From the cell containing the given text, extract its center point as [x, y] coordinate. 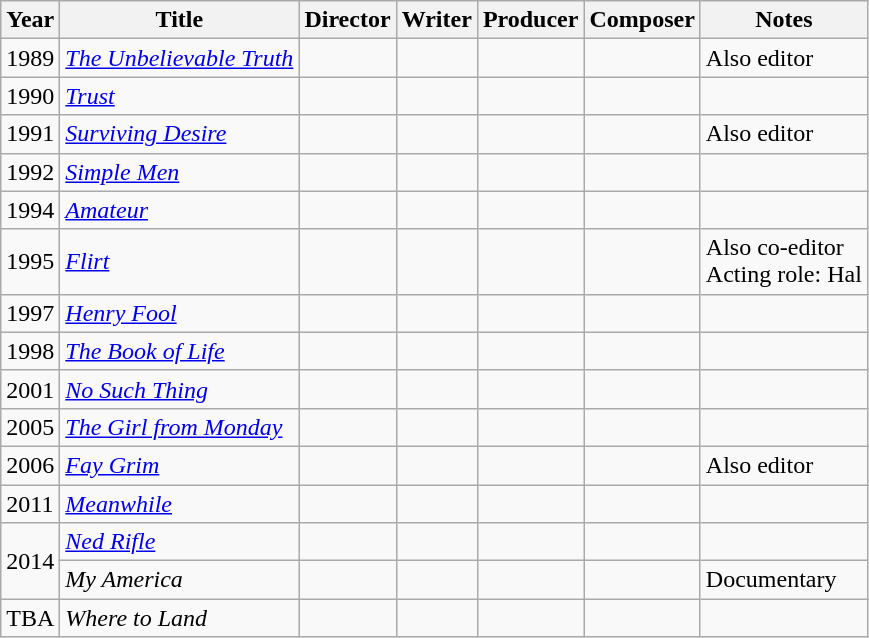
The Girl from Monday [180, 427]
1994 [30, 210]
Flirt [180, 262]
My America [180, 580]
TBA [30, 618]
Ned Rifle [180, 542]
1995 [30, 262]
1991 [30, 134]
Where to Land [180, 618]
Also co-editorActing role: Hal [784, 262]
Composer [642, 20]
2011 [30, 503]
2014 [30, 561]
The Unbelievable Truth [180, 58]
Writer [436, 20]
Title [180, 20]
2005 [30, 427]
No Such Thing [180, 389]
Henry Fool [180, 313]
2006 [30, 465]
2001 [30, 389]
Producer [530, 20]
1998 [30, 351]
The Book of Life [180, 351]
1997 [30, 313]
Year [30, 20]
Documentary [784, 580]
Notes [784, 20]
Trust [180, 96]
1990 [30, 96]
Surviving Desire [180, 134]
1989 [30, 58]
Meanwhile [180, 503]
1992 [30, 172]
Fay Grim [180, 465]
Amateur [180, 210]
Simple Men [180, 172]
Director [348, 20]
